Return (x, y) of the center of cell containing provided text 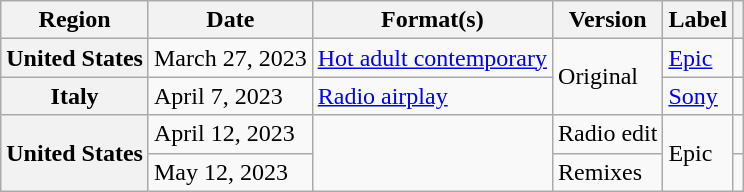
Hot adult contemporary (432, 58)
Original (608, 77)
April 12, 2023 (230, 134)
May 12, 2023 (230, 172)
April 7, 2023 (230, 96)
Region (75, 20)
Italy (75, 96)
Remixes (608, 172)
March 27, 2023 (230, 58)
Format(s) (432, 20)
Radio edit (608, 134)
Label (698, 20)
Sony (698, 96)
Radio airplay (432, 96)
Version (608, 20)
Date (230, 20)
